Return the (x, y) coordinate for the center point of the cell that contains the specified text.  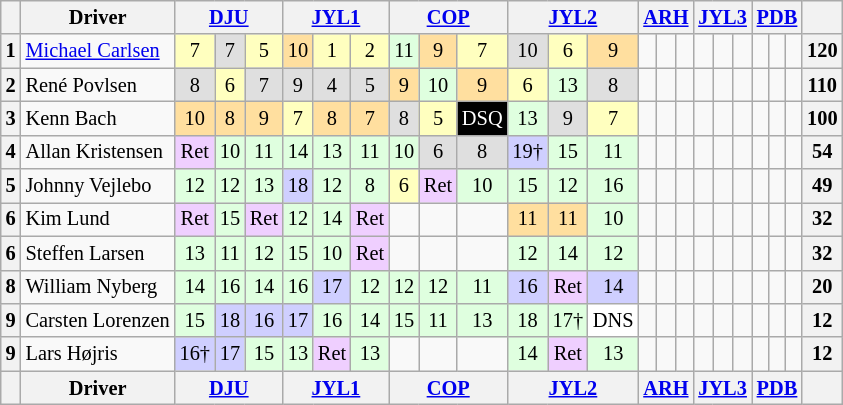
54 (822, 152)
17† (568, 320)
Michael Carlsen (98, 51)
DNS (613, 320)
16† (195, 354)
Johnny Vejlebo (98, 186)
Steffen Larsen (98, 253)
49 (822, 186)
Kim Lund (98, 219)
120 (822, 51)
Allan Kristensen (98, 152)
19† (527, 152)
100 (822, 118)
René Povlsen (98, 85)
110 (822, 85)
Lars Højris (98, 354)
Carsten Lorenzen (98, 320)
3 (11, 118)
Kenn Bach (98, 118)
20 (822, 287)
DSQ (482, 118)
William Nyberg (98, 287)
